Identify which cell holds the provided text, then report its [X, Y] central coordinate. 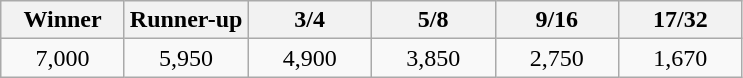
5/8 [433, 20]
3,850 [433, 58]
Runner-up [186, 20]
2,750 [557, 58]
4,900 [310, 58]
3/4 [310, 20]
1,670 [681, 58]
Winner [63, 20]
17/32 [681, 20]
9/16 [557, 20]
7,000 [63, 58]
5,950 [186, 58]
